Find where the given text appears and provide that cell's center as (x, y) coordinate. 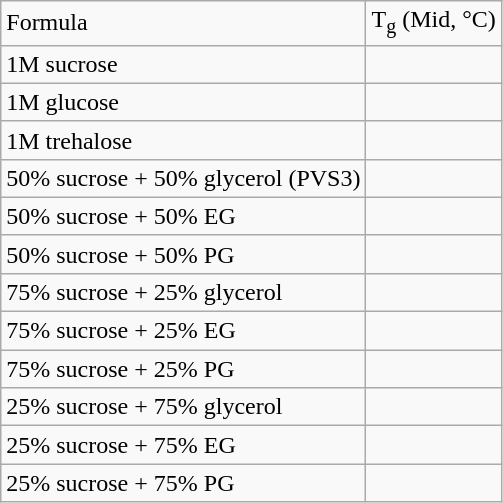
75% sucrose + 25% EG (184, 331)
Tg (Mid, °C) (434, 23)
1M glucose (184, 102)
50% sucrose + 50% PG (184, 254)
50% sucrose + 50% EG (184, 216)
50% sucrose + 50% glycerol (PVS3) (184, 178)
75% sucrose + 25% PG (184, 369)
25% sucrose + 75% PG (184, 483)
75% sucrose + 25% glycerol (184, 292)
25% sucrose + 75% EG (184, 445)
1M trehalose (184, 140)
1M sucrose (184, 64)
25% sucrose + 75% glycerol (184, 407)
Formula (184, 23)
